Provide the [x, y] coordinate of the cell's center where the given text is located.  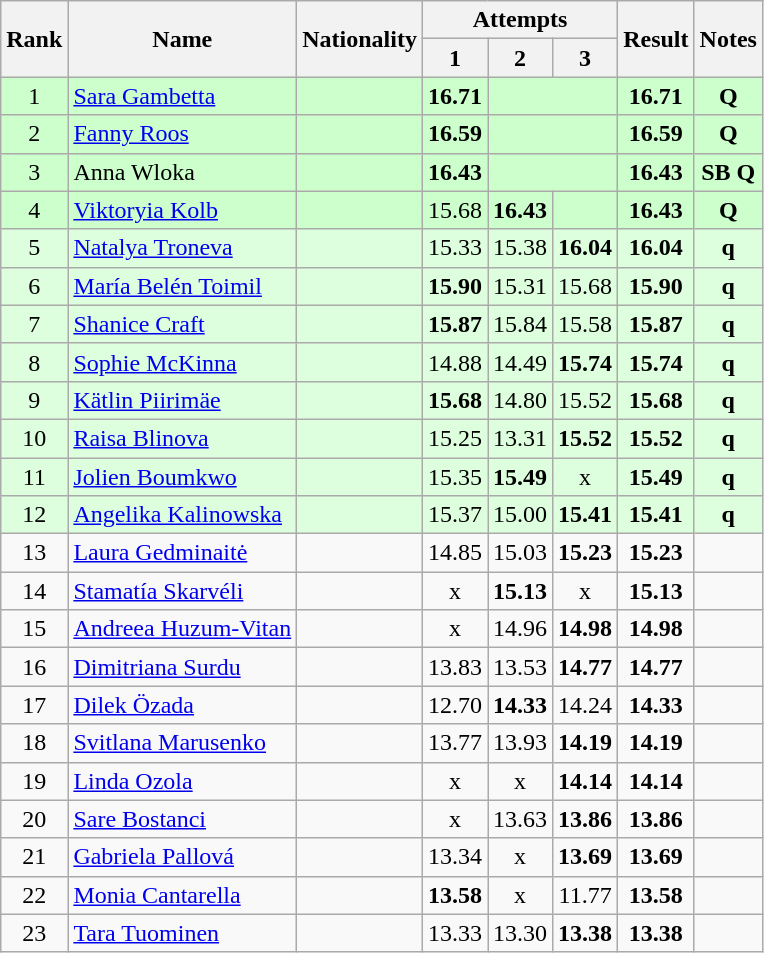
13.53 [520, 667]
5 [34, 248]
14.85 [454, 553]
María Belén Toimil [182, 286]
Andreea Huzum-Vitan [182, 629]
Natalya Troneva [182, 248]
Dimitriana Surdu [182, 667]
Sare Bostanci [182, 819]
Kätlin Piirimäe [182, 400]
Nationality [360, 39]
14.24 [586, 705]
Monia Cantarella [182, 895]
14.96 [520, 629]
SB Q [728, 172]
15.58 [586, 324]
13 [34, 553]
18 [34, 743]
13.33 [454, 933]
Angelika Kalinowska [182, 515]
13.83 [454, 667]
15 [34, 629]
22 [34, 895]
Name [182, 39]
15.31 [520, 286]
16 [34, 667]
11.77 [586, 895]
Anna Wloka [182, 172]
Tara Tuominen [182, 933]
Laura Gedminaitė [182, 553]
Sophie McKinna [182, 362]
15.00 [520, 515]
14 [34, 591]
Raisa Blinova [182, 438]
10 [34, 438]
12 [34, 515]
14.80 [520, 400]
17 [34, 705]
15.84 [520, 324]
Attempts [520, 20]
20 [34, 819]
15.37 [454, 515]
15.35 [454, 477]
14.88 [454, 362]
13.63 [520, 819]
13.34 [454, 857]
23 [34, 933]
Stamatía Skarvéli [182, 591]
Viktoryia Kolb [182, 210]
13.77 [454, 743]
Notes [728, 39]
Svitlana Marusenko [182, 743]
13.93 [520, 743]
Fanny Roos [182, 134]
Result [656, 39]
Sara Gambetta [182, 96]
15.25 [454, 438]
Dilek Özada [182, 705]
Shanice Craft [182, 324]
7 [34, 324]
Rank [34, 39]
13.31 [520, 438]
19 [34, 781]
9 [34, 400]
15.03 [520, 553]
21 [34, 857]
Jolien Boumkwo [182, 477]
15.38 [520, 248]
4 [34, 210]
6 [34, 286]
12.70 [454, 705]
Gabriela Pallová [182, 857]
11 [34, 477]
14.49 [520, 362]
15.33 [454, 248]
13.30 [520, 933]
Linda Ozola [182, 781]
8 [34, 362]
